Find where the given text appears and provide that cell's center as (x, y) coordinate. 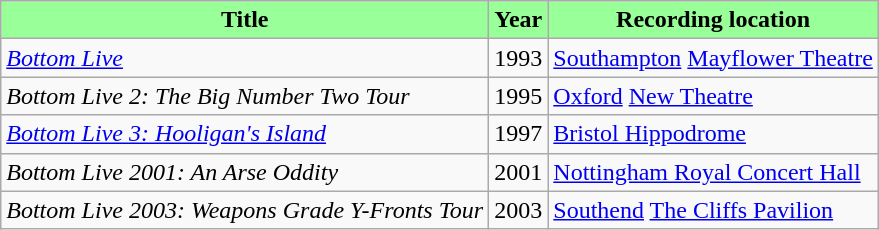
1997 (518, 134)
Year (518, 20)
Bottom Live 2003: Weapons Grade Y-Fronts Tour (245, 210)
1993 (518, 58)
Southampton Mayflower Theatre (714, 58)
2001 (518, 172)
Bristol Hippodrome (714, 134)
Bottom Live (245, 58)
1995 (518, 96)
Oxford New Theatre (714, 96)
Bottom Live 2001: An Arse Oddity (245, 172)
2003 (518, 210)
Nottingham Royal Concert Hall (714, 172)
Bottom Live 2: The Big Number Two Tour (245, 96)
Recording location (714, 20)
Title (245, 20)
Bottom Live 3: Hooligan's Island (245, 134)
Southend The Cliffs Pavilion (714, 210)
